Pinpoint the cell where the given text exists, returning its [X, Y] midpoint coordinate. 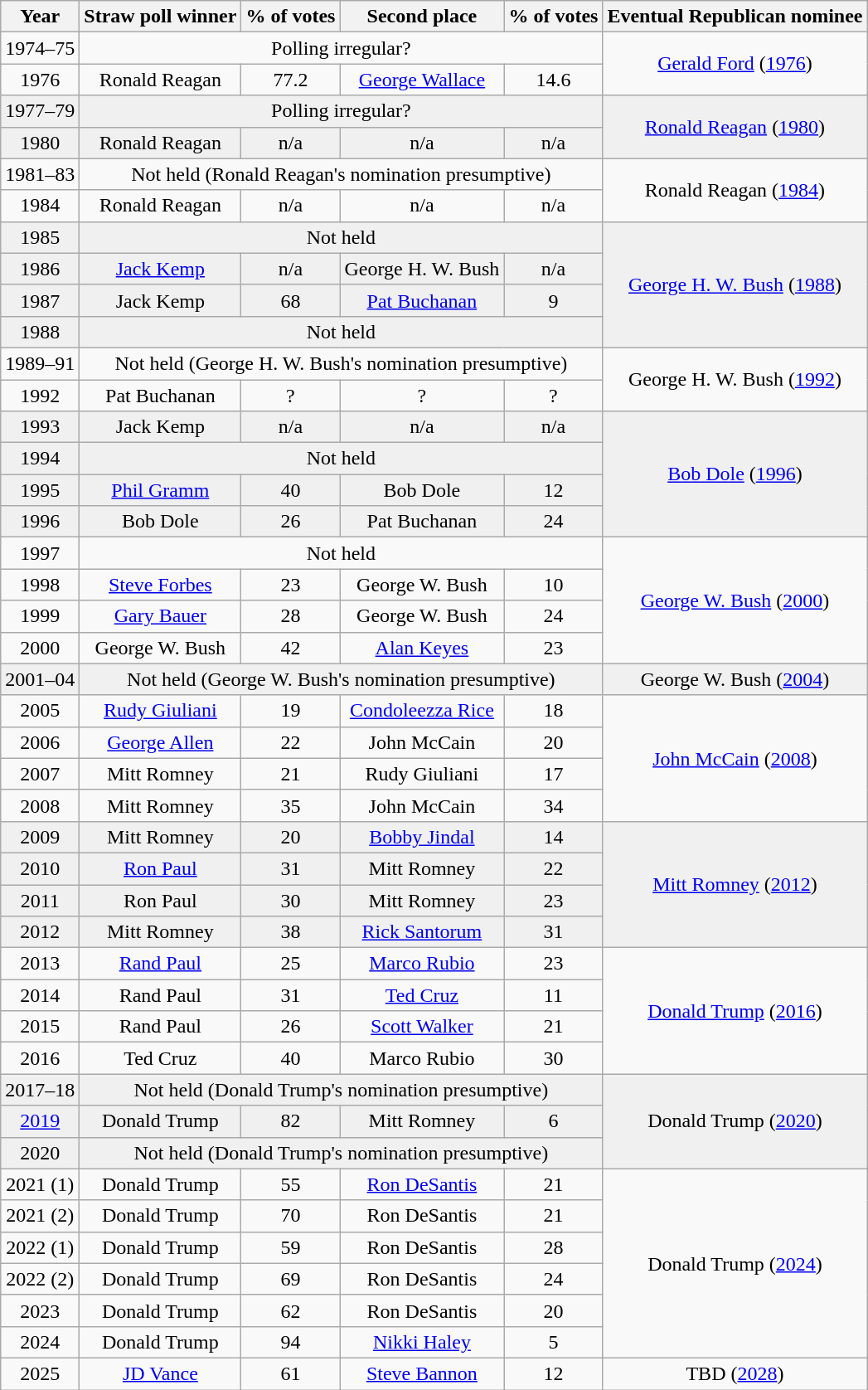
2023 [40, 1310]
25 [290, 964]
JD Vance [161, 1373]
55 [290, 1184]
Gary Bauer [161, 616]
Ronald Reagan (1980) [735, 127]
Second place [422, 17]
1976 [40, 80]
35 [290, 805]
John McCain (2008) [735, 758]
Phil Gramm [161, 490]
2025 [40, 1373]
George Wallace [422, 80]
2019 [40, 1121]
1989–91 [40, 363]
Scott Walker [422, 1027]
6 [554, 1121]
1974–75 [40, 48]
1988 [40, 332]
1980 [40, 143]
1998 [40, 585]
1993 [40, 427]
94 [290, 1342]
1997 [40, 553]
2006 [40, 742]
2012 [40, 932]
14.6 [554, 80]
Bobby Jindal [422, 837]
1986 [40, 269]
2015 [40, 1027]
Donald Trump (2020) [735, 1121]
Nikki Haley [422, 1342]
1985 [40, 237]
George W. Bush (2000) [735, 600]
61 [290, 1373]
1995 [40, 490]
82 [290, 1121]
Condoleezza Rice [422, 711]
2009 [40, 837]
2021 (1) [40, 1184]
Alan Keyes [422, 648]
9 [554, 300]
1984 [40, 206]
Donald Trump (2016) [735, 1011]
2013 [40, 964]
77.2 [290, 80]
Not held (George W. Bush's nomination presumptive) [342, 679]
Eventual Republican nominee [735, 17]
2011 [40, 900]
1994 [40, 459]
1987 [40, 300]
19 [290, 711]
TBD (2028) [735, 1373]
18 [554, 711]
17 [554, 774]
1977–79 [40, 111]
2016 [40, 1058]
2022 (1) [40, 1247]
2022 (2) [40, 1279]
2001–04 [40, 679]
1999 [40, 616]
38 [290, 932]
Steve Forbes [161, 585]
Mitt Romney (2012) [735, 884]
2024 [40, 1342]
Year [40, 17]
2020 [40, 1153]
2000 [40, 648]
42 [290, 648]
Bob Dole (1996) [735, 474]
14 [554, 837]
70 [290, 1216]
10 [554, 585]
59 [290, 1247]
Not held (Ronald Reagan's nomination presumptive) [342, 174]
Steve Bannon [422, 1373]
62 [290, 1310]
Rick Santorum [422, 932]
Straw poll winner [161, 17]
Not held (George H. W. Bush's nomination presumptive) [342, 363]
1996 [40, 522]
George W. Bush (2004) [735, 679]
2010 [40, 868]
34 [554, 805]
George H. W. Bush (1988) [735, 284]
2021 (2) [40, 1216]
2007 [40, 774]
George H. W. Bush (1992) [735, 379]
2014 [40, 995]
2017–18 [40, 1090]
1992 [40, 396]
68 [290, 300]
5 [554, 1342]
Donald Trump (2024) [735, 1263]
2005 [40, 711]
Gerald Ford (1976) [735, 64]
Ronald Reagan (1984) [735, 190]
1981–83 [40, 174]
George Allen [161, 742]
11 [554, 995]
George H. W. Bush [422, 269]
69 [290, 1279]
2008 [40, 805]
